Provide the [X, Y] coordinate of the cell's center where the given text is located.  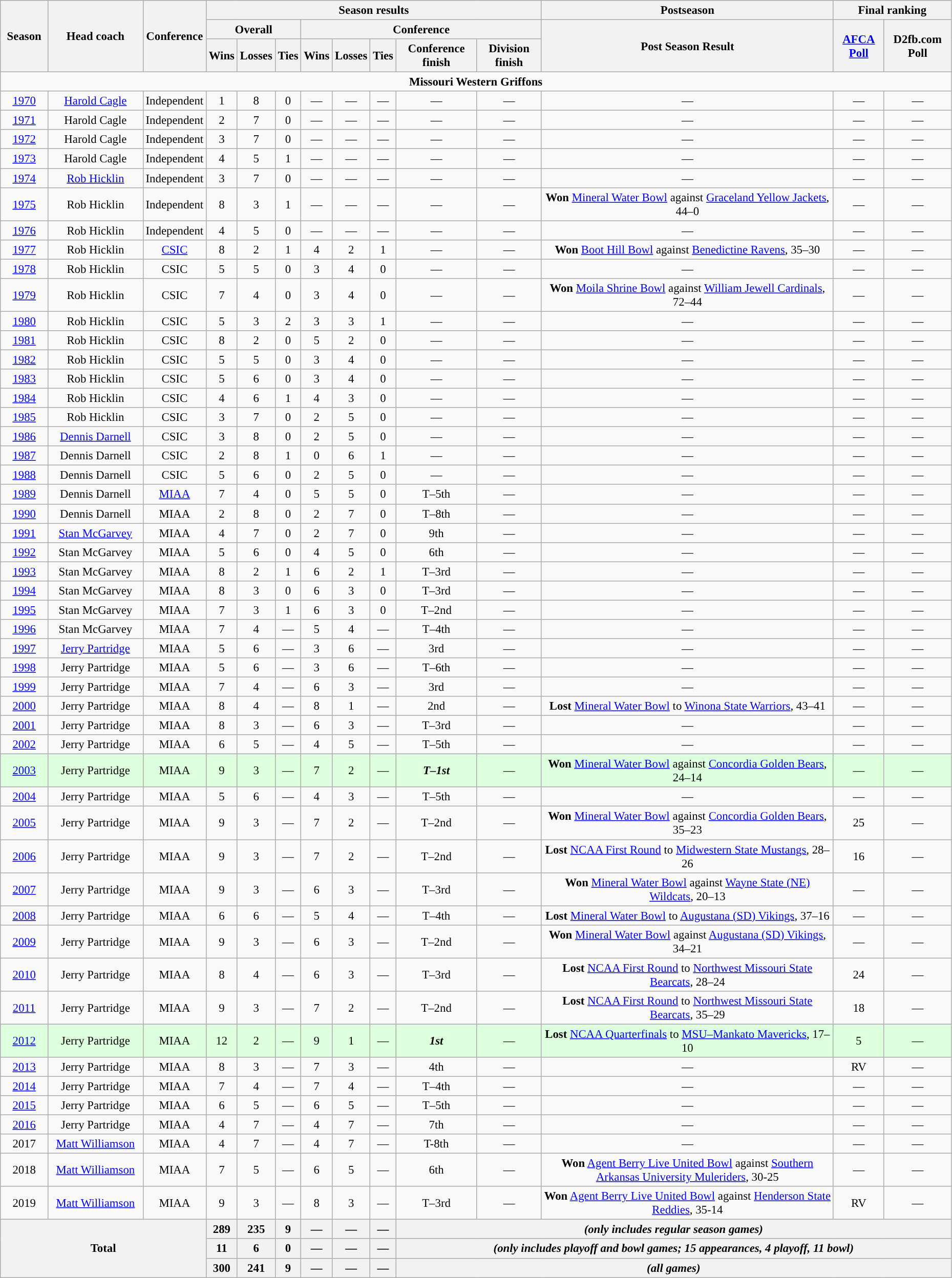
1972 [25, 140]
Lost NCAA Quarterfinals to MSU–Mankato Mavericks, 17–10 [687, 1040]
1st [436, 1040]
Won Agent Berry Live United Bowl against Henderson State Reddies, 35-14 [687, 1203]
1986 [25, 437]
1997 [25, 648]
300 [221, 1268]
1983 [25, 379]
2001 [25, 726]
1992 [25, 552]
1984 [25, 398]
1988 [25, 475]
Conference finish [436, 55]
2008 [25, 915]
2018 [25, 1170]
1970 [25, 101]
Won Mineral Water Bowl against Concordia Golden Bears, 35–23 [687, 823]
T–1st [436, 771]
2000 [25, 706]
T-8th [436, 1144]
2005 [25, 823]
Lost NCAA First Round to Northwest Missouri State Bearcats, 35–29 [687, 1008]
Won Mineral Water Bowl against Wayne State (NE) Wildcats, 20–13 [687, 889]
Won Mineral Water Bowl against Augustana (SD) Vikings, 34–21 [687, 941]
2003 [25, 771]
1990 [25, 514]
2017 [25, 1144]
2004 [25, 797]
1981 [25, 340]
1985 [25, 417]
Head coach [96, 36]
1971 [25, 120]
1976 [25, 230]
Overall [253, 30]
11 [221, 1249]
1995 [25, 610]
Postseason [687, 10]
(all games) [673, 1268]
1993 [25, 571]
T–6th [436, 668]
2011 [25, 1008]
1979 [25, 295]
Division finish [509, 55]
(only includes regular season games) [673, 1229]
24 [858, 975]
Won Boot Hill Bowl against Benedictine Ravens, 35–30 [687, 249]
2009 [25, 941]
1978 [25, 269]
18 [858, 1008]
Post Season Result [687, 46]
1975 [25, 204]
Lost Mineral Water Bowl to Winona State Warriors, 43–41 [687, 706]
AFCA Poll [858, 46]
241 [256, 1268]
2014 [25, 1086]
2002 [25, 744]
Lost NCAA First Round to Northwest Missouri State Bearcats, 28–24 [687, 975]
9th [436, 533]
Final ranking [892, 10]
2013 [25, 1067]
1974 [25, 178]
Won Agent Berry Live United Bowl against Southern Arkansas University Muleriders, 30-25 [687, 1170]
1977 [25, 249]
1987 [25, 456]
1982 [25, 359]
Lost NCAA First Round to Midwestern State Mustangs, 28–26 [687, 856]
2015 [25, 1105]
2006 [25, 856]
1999 [25, 687]
2nd [436, 706]
1994 [25, 591]
12 [221, 1040]
2010 [25, 975]
Total [103, 1248]
16 [858, 856]
1980 [25, 321]
1989 [25, 495]
1998 [25, 668]
1996 [25, 629]
Missouri Western Griffons [476, 82]
1991 [25, 533]
Won Mineral Water Bowl against Graceland Yellow Jackets, 44–0 [687, 204]
7th [436, 1125]
4th [436, 1067]
289 [221, 1229]
D2fb.com Poll [918, 46]
2012 [25, 1040]
Lost Mineral Water Bowl to Augustana (SD) Vikings, 37–16 [687, 915]
Season results [374, 10]
235 [256, 1229]
T–8th [436, 514]
2016 [25, 1125]
(only includes playoff and bowl games; 15 appearances, 4 playoff, 11 bowl) [673, 1249]
1973 [25, 159]
Season [25, 36]
2019 [25, 1203]
2007 [25, 889]
Won Mineral Water Bowl against Concordia Golden Bears, 24–14 [687, 771]
Won Moila Shrine Bowl against William Jewell Cardinals, 72–44 [687, 295]
25 [858, 823]
